Determine the (x, y) coordinate at the center of the cell enclosing the given text.  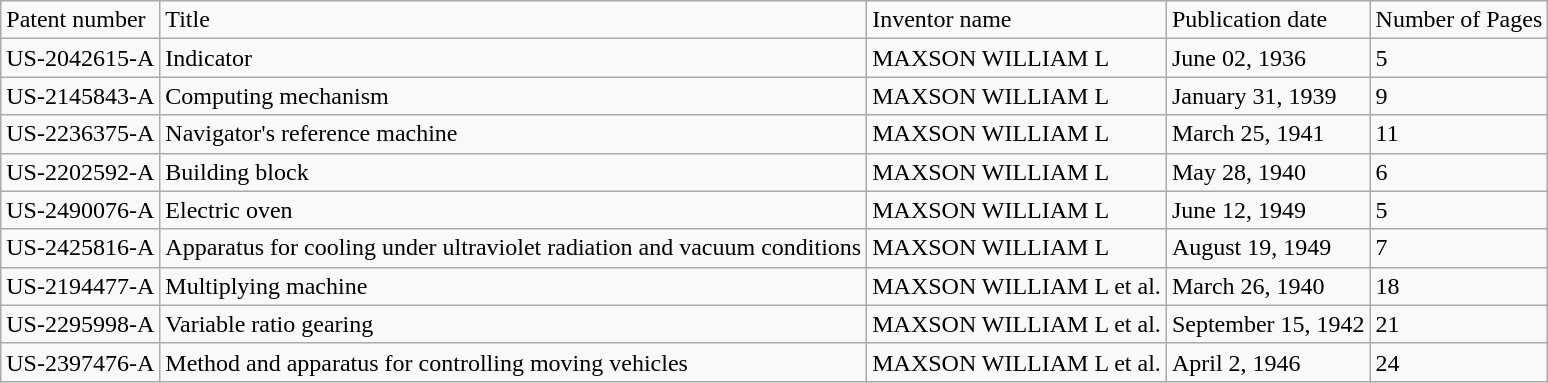
Electric oven (514, 210)
Title (514, 20)
May 28, 1940 (1268, 172)
24 (1459, 362)
US-2145843-A (80, 96)
9 (1459, 96)
6 (1459, 172)
Computing mechanism (514, 96)
US-2425816-A (80, 248)
US-2397476-A (80, 362)
Apparatus for cooling under ultraviolet radiation and vacuum conditions (514, 248)
Publication date (1268, 20)
7 (1459, 248)
Indicator (514, 58)
Variable ratio gearing (514, 324)
Inventor name (1017, 20)
US-2295998-A (80, 324)
Method and apparatus for controlling moving vehicles (514, 362)
US-2194477-A (80, 286)
US-2202592-A (80, 172)
US-2042615-A (80, 58)
September 15, 1942 (1268, 324)
June 12, 1949 (1268, 210)
US-2490076-A (80, 210)
18 (1459, 286)
Building block (514, 172)
11 (1459, 134)
Multiplying machine (514, 286)
March 26, 1940 (1268, 286)
Patent number (80, 20)
Navigator's reference machine (514, 134)
March 25, 1941 (1268, 134)
August 19, 1949 (1268, 248)
January 31, 1939 (1268, 96)
June 02, 1936 (1268, 58)
Number of Pages (1459, 20)
US-2236375-A (80, 134)
April 2, 1946 (1268, 362)
21 (1459, 324)
